For the text-containing cell, return its midpoint in (X, Y) coordinate format. 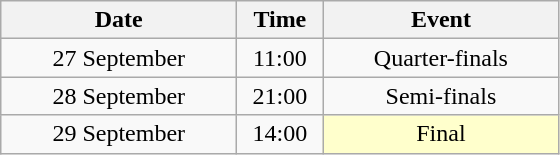
Quarter-finals (441, 58)
14:00 (280, 134)
Time (280, 20)
Event (441, 20)
11:00 (280, 58)
Semi-finals (441, 96)
29 September (119, 134)
27 September (119, 58)
21:00 (280, 96)
28 September (119, 96)
Final (441, 134)
Date (119, 20)
